Output the [x, y] coordinate of the center of the cell containing the given text.  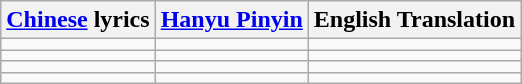
English Translation [414, 20]
Chinese lyrics [78, 20]
Hanyu Pinyin [232, 20]
